Return the (x, y) coordinate for the center point of the cell that contains the specified text.  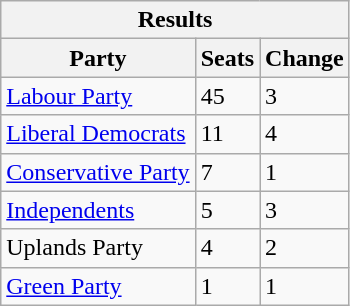
Labour Party (98, 96)
2 (305, 248)
Independents (98, 210)
45 (227, 96)
Conservative Party (98, 172)
Seats (227, 58)
Change (305, 58)
Results (176, 20)
Liberal Democrats (98, 134)
5 (227, 210)
Uplands Party (98, 248)
11 (227, 134)
7 (227, 172)
Party (98, 58)
Green Party (98, 286)
